Find where the given text appears and provide that cell's center as (X, Y) coordinate. 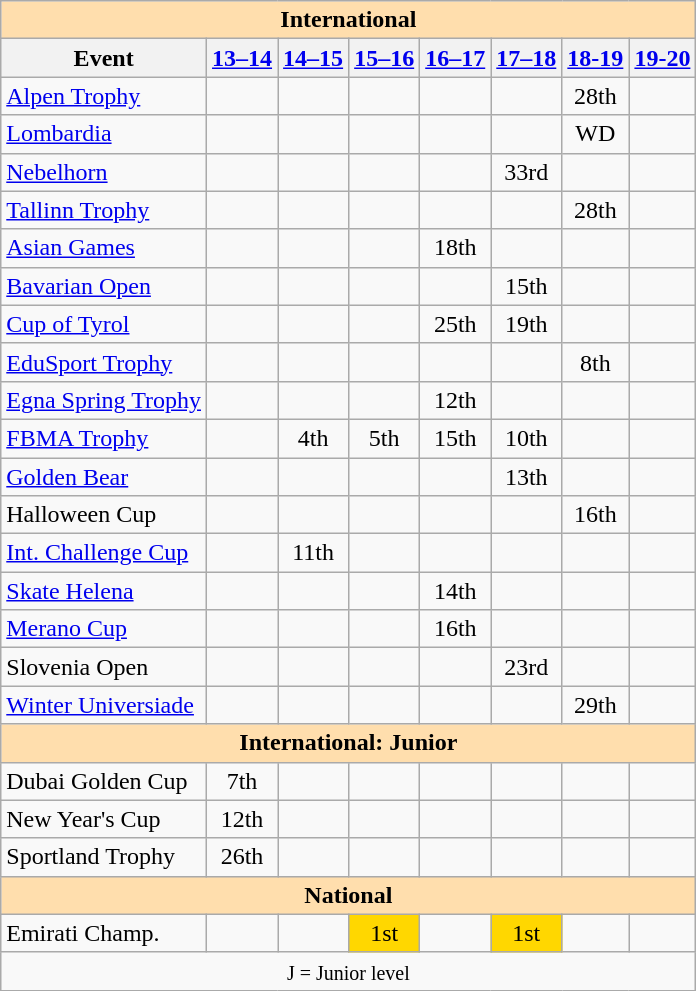
New Year's Cup (104, 819)
18th (456, 248)
5th (384, 438)
8th (596, 362)
Nebelhorn (104, 172)
Egna Spring Trophy (104, 400)
15–16 (384, 58)
19-20 (662, 58)
23rd (526, 667)
WD (596, 134)
Alpen Trophy (104, 96)
Winter Universiade (104, 705)
14–15 (314, 58)
International: Junior (348, 743)
17–18 (526, 58)
18-19 (596, 58)
13th (526, 477)
Dubai Golden Cup (104, 781)
Event (104, 58)
7th (242, 781)
National (348, 895)
33rd (526, 172)
Asian Games (104, 248)
26th (242, 857)
19th (526, 324)
4th (314, 438)
Skate Helena (104, 591)
14th (456, 591)
Lombardia (104, 134)
J = Junior level (348, 971)
Sportland Trophy (104, 857)
Golden Bear (104, 477)
Halloween Cup (104, 515)
FBMA Trophy (104, 438)
EduSport Trophy (104, 362)
29th (596, 705)
Bavarian Open (104, 286)
Cup of Tyrol (104, 324)
International (348, 20)
Merano Cup (104, 629)
11th (314, 553)
Emirati Champ. (104, 933)
10th (526, 438)
Tallinn Trophy (104, 210)
13–14 (242, 58)
16–17 (456, 58)
25th (456, 324)
Int. Challenge Cup (104, 553)
Slovenia Open (104, 667)
